Capture the cell that displays the provided text and extract its (x, y) central coordinate. 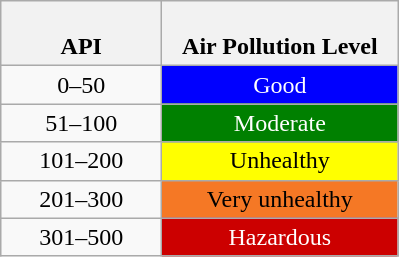
101–200 (82, 161)
Very unhealthy (280, 199)
301–500 (82, 237)
Unhealthy (280, 161)
Moderate (280, 123)
201–300 (82, 199)
Air Pollution Level (280, 34)
51–100 (82, 123)
0–50 (82, 85)
Good (280, 85)
API (82, 34)
Hazardous (280, 237)
